From the cell containing the given text, extract its center point as [X, Y] coordinate. 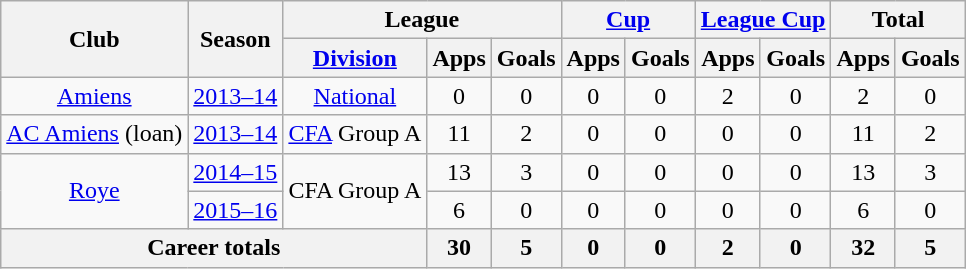
Total [898, 20]
Amiens [94, 96]
League [422, 20]
Season [236, 39]
30 [459, 248]
2014–15 [236, 172]
Division [355, 58]
Roye [94, 191]
Cup [628, 20]
National [355, 96]
AC Amiens (loan) [94, 134]
Club [94, 39]
League Cup [763, 20]
32 [863, 248]
Career totals [214, 248]
2015–16 [236, 210]
